Identify which cell holds the provided text, then report its (X, Y) central coordinate. 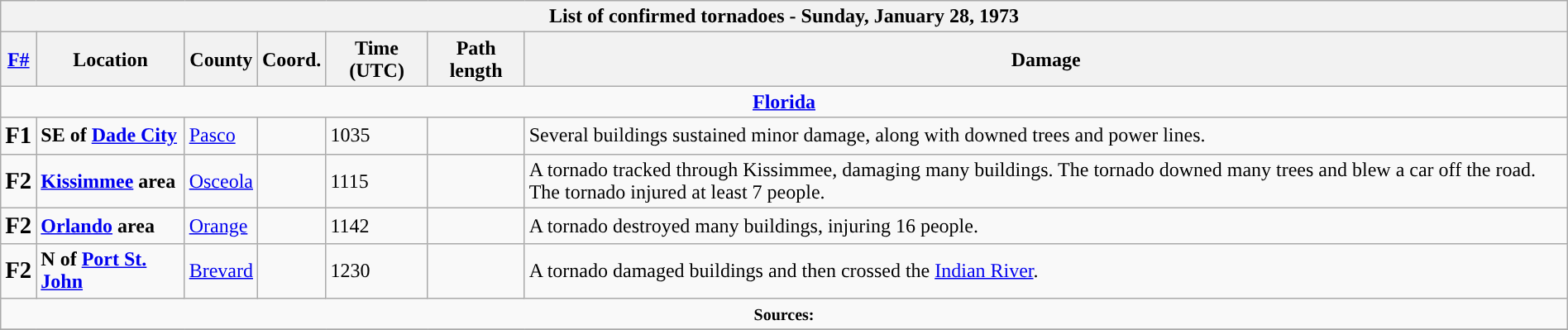
Orlando area (111, 226)
Damage (1045, 60)
1230 (377, 271)
Florida (784, 102)
Sources: (784, 313)
Time (UTC) (377, 60)
Path length (476, 60)
Several buildings sustained minor damage, along with downed trees and power lines. (1045, 136)
1142 (377, 226)
Location (111, 60)
Coord. (292, 60)
A tornado destroyed many buildings, injuring 16 people. (1045, 226)
F1 (18, 136)
SE of Dade City (111, 136)
N of Port St. John (111, 271)
Brevard (221, 271)
List of confirmed tornadoes - Sunday, January 28, 1973 (784, 17)
1035 (377, 136)
Osceola (221, 180)
A tornado damaged buildings and then crossed the Indian River. (1045, 271)
Kissimmee area (111, 180)
Pasco (221, 136)
1115 (377, 180)
Orange (221, 226)
County (221, 60)
F# (18, 60)
